Pinpoint the cell where the given text exists, returning its (X, Y) midpoint coordinate. 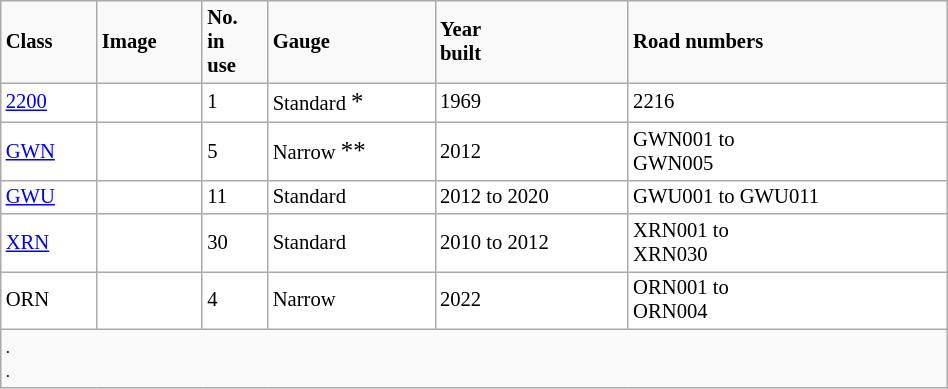
. . (474, 358)
2216 (788, 102)
ORN001 toORN004 (788, 300)
Road numbers (788, 41)
Narrow ** (352, 151)
5 (234, 151)
1 (234, 102)
XRN (49, 243)
Class (49, 41)
GWU (49, 197)
GWN001 toGWN005 (788, 151)
11 (234, 197)
GWU001 to GWU011 (788, 197)
2012 to 2020 (532, 197)
Standard * (352, 102)
Gauge (352, 41)
4 (234, 300)
30 (234, 243)
2200 (49, 102)
GWN (49, 151)
ORN (49, 300)
Narrow (352, 300)
1969 (532, 102)
XRN001 toXRN030 (788, 243)
Yearbuilt (532, 41)
2012 (532, 151)
No. inuse (234, 41)
Image (150, 41)
2010 to 2012 (532, 243)
2022 (532, 300)
